Return [x, y] of the center of cell containing provided text 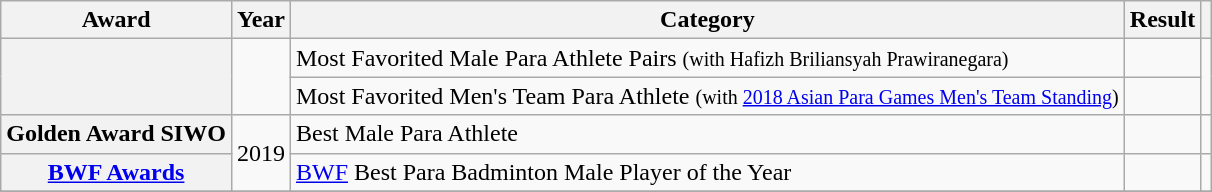
Result [1162, 20]
Golden Award SIWO [116, 134]
Most Favorited Men's Team Para Athlete (with 2018 Asian Para Games Men's Team Standing) [707, 96]
Year [260, 20]
Best Male Para Athlete [707, 134]
2019 [260, 153]
BWF Best Para Badminton Male Player of the Year [707, 172]
Category [707, 20]
Award [116, 20]
Most Favorited Male Para Athlete Pairs (with Hafizh Briliansyah Prawiranegara) [707, 58]
BWF Awards [116, 172]
